Detect which cell encompasses the target text, then output its [x, y] center coordinate. 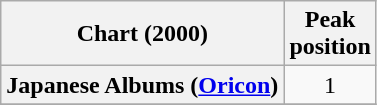
Peakposition [330, 34]
1 [330, 85]
Chart (2000) [142, 34]
Japanese Albums (Oricon) [142, 85]
